Determine the (X, Y) coordinate at the center of the cell enclosing the given text.  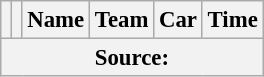
Name (56, 20)
Source: (132, 58)
Team (121, 20)
Time (232, 20)
Car (178, 20)
